From the cell containing the given text, extract its center point as (x, y) coordinate. 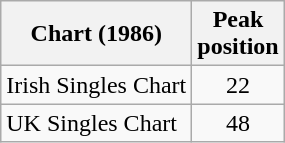
Chart (1986) (96, 34)
22 (238, 85)
Irish Singles Chart (96, 85)
UK Singles Chart (96, 123)
48 (238, 123)
Peakposition (238, 34)
